From the cell containing the given text, extract its center point as (X, Y) coordinate. 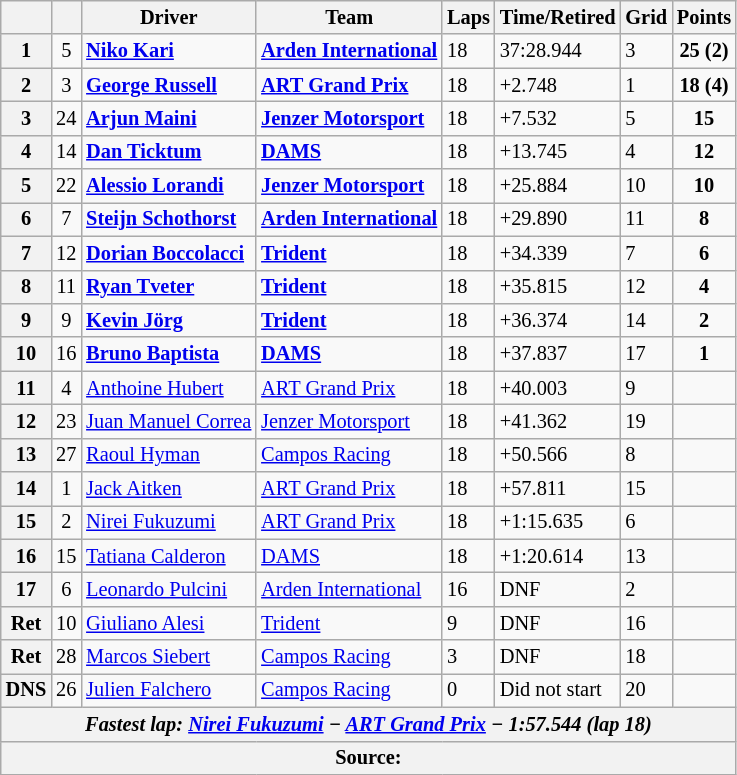
25 (2) (704, 51)
Points (704, 17)
+1:20.614 (558, 556)
Jack Aitken (168, 489)
+57.811 (558, 489)
+41.362 (558, 421)
Alessio Lorandi (168, 186)
Dorian Boccolacci (168, 253)
George Russell (168, 85)
Source: (368, 758)
+25.884 (558, 186)
22 (66, 186)
20 (646, 690)
28 (66, 657)
Leonardo Pulcini (168, 589)
Julien Falchero (168, 690)
Steijn Schothorst (168, 219)
Laps (468, 17)
Raoul Hyman (168, 455)
+40.003 (558, 388)
19 (646, 421)
DNS (26, 690)
Team (349, 17)
37:28.944 (558, 51)
+34.339 (558, 253)
Anthoine Hubert (168, 388)
Juan Manuel Correa (168, 421)
+35.815 (558, 287)
Bruno Baptista (168, 354)
27 (66, 455)
24 (66, 118)
+2.748 (558, 85)
Niko Kari (168, 51)
Ryan Tveter (168, 287)
Grid (646, 17)
+13.745 (558, 152)
+29.890 (558, 219)
18 (4) (704, 85)
Marcos Siebert (168, 657)
Fastest lap: Nirei Fukuzumi − ART Grand Prix − 1:57.544 (lap 18) (368, 724)
+50.566 (558, 455)
+7.532 (558, 118)
Giuliano Alesi (168, 623)
Driver (168, 17)
0 (468, 690)
Arjun Maini (168, 118)
23 (66, 421)
+1:15.635 (558, 522)
Dan Ticktum (168, 152)
26 (66, 690)
+36.374 (558, 320)
+37.837 (558, 354)
Time/Retired (558, 17)
Did not start (558, 690)
Kevin Jörg (168, 320)
Tatiana Calderon (168, 556)
Nirei Fukuzumi (168, 522)
